Return [x, y] of the center of cell containing provided text 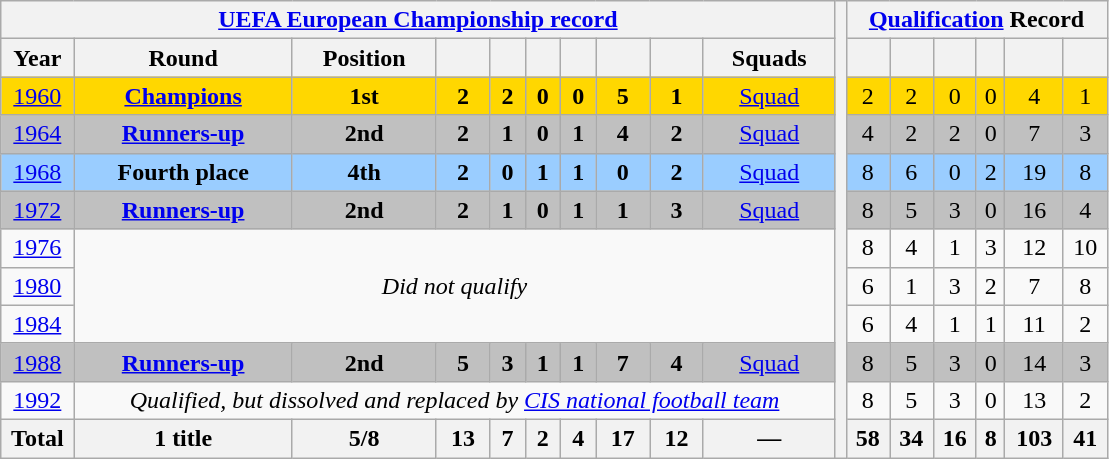
19 [1034, 172]
17 [623, 438]
1976 [38, 248]
1st [364, 96]
Position [364, 58]
Champions [183, 96]
1984 [38, 324]
14 [1034, 362]
1 title [183, 438]
Qualification Record [976, 20]
UEFA European Championship record [418, 20]
— [769, 438]
4th [364, 172]
103 [1034, 438]
5/8 [364, 438]
Squads [769, 58]
1980 [38, 286]
1972 [38, 210]
Year [38, 58]
1960 [38, 96]
Round [183, 58]
Did not qualify [454, 286]
58 [868, 438]
Qualified, but dissolved and replaced by CIS national football team [454, 400]
Fourth place [183, 172]
1988 [38, 362]
1992 [38, 400]
41 [1085, 438]
34 [912, 438]
10 [1085, 248]
11 [1034, 324]
1968 [38, 172]
1964 [38, 134]
Total [38, 438]
